Determine the [X, Y] coordinate at the center of the cell enclosing the given text.  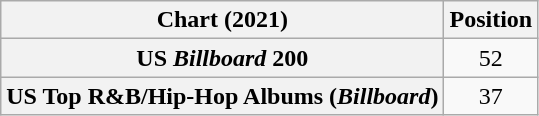
Chart (2021) [222, 20]
US Top R&B/Hip-Hop Albums (Billboard) [222, 96]
37 [491, 96]
Position [491, 20]
US Billboard 200 [222, 58]
52 [491, 58]
